Locate the cell with the specified text and output its [X, Y] center coordinate. 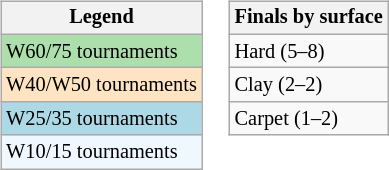
Carpet (1–2) [309, 119]
Finals by surface [309, 18]
Hard (5–8) [309, 51]
Clay (2–2) [309, 85]
W60/75 tournaments [102, 51]
W40/W50 tournaments [102, 85]
W10/15 tournaments [102, 152]
Legend [102, 18]
W25/35 tournaments [102, 119]
